Search for the cell housing the specified text and yield its [X, Y] center coordinate. 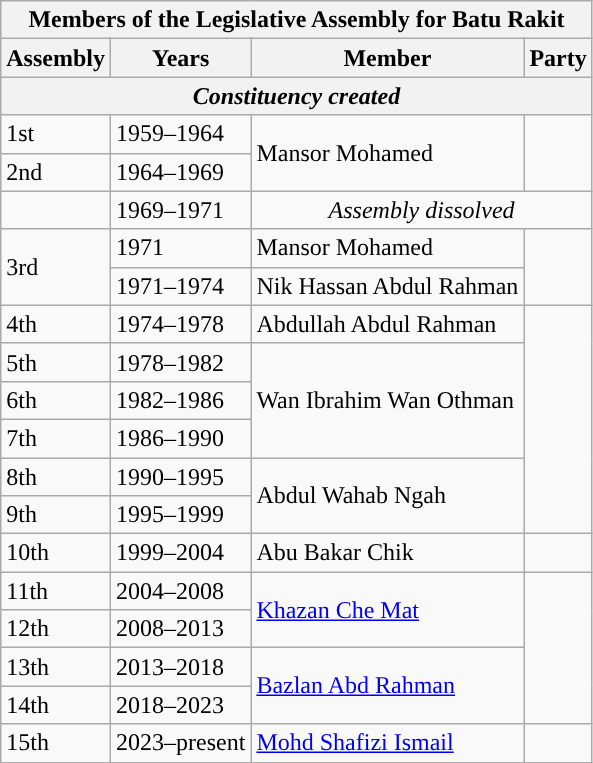
1974–1978 [180, 324]
2004–2008 [180, 591]
1964–1969 [180, 172]
Party [558, 58]
Wan Ibrahim Wan Othman [388, 400]
1999–2004 [180, 553]
Abdul Wahab Ngah [388, 496]
1959–1964 [180, 134]
2008–2013 [180, 629]
1st [56, 134]
Khazan Che Mat [388, 610]
11th [56, 591]
4th [56, 324]
3rd [56, 267]
5th [56, 362]
13th [56, 667]
1971 [180, 248]
9th [56, 515]
Assembly [56, 58]
Assembly dissolved [422, 210]
2018–2023 [180, 705]
Members of the Legislative Assembly for Batu Rakit [297, 20]
2nd [56, 172]
1978–1982 [180, 362]
6th [56, 400]
Constituency created [297, 96]
1990–1995 [180, 477]
1986–1990 [180, 438]
Nik Hassan Abdul Rahman [388, 286]
15th [56, 743]
14th [56, 705]
1969–1971 [180, 210]
12th [56, 629]
1982–1986 [180, 400]
1995–1999 [180, 515]
2013–2018 [180, 667]
Bazlan Abd Rahman [388, 686]
Mohd Shafizi Ismail [388, 743]
7th [56, 438]
Abdullah Abdul Rahman [388, 324]
Abu Bakar Chik [388, 553]
10th [56, 553]
8th [56, 477]
Years [180, 58]
2023–present [180, 743]
Member [388, 58]
1971–1974 [180, 286]
